Scan for the cell matching the given text and deliver its [x, y] coordinate at center. 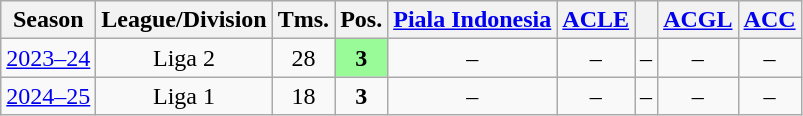
28 [303, 58]
ACC [770, 20]
Pos. [362, 20]
League/Division [184, 20]
ACGL [698, 20]
ACLE [596, 20]
Liga 2 [184, 58]
Tms. [303, 20]
Piala Indonesia [472, 20]
Liga 1 [184, 96]
Season [48, 20]
2024–25 [48, 96]
18 [303, 96]
2023–24 [48, 58]
